Extract the [X, Y] coordinate from the center of the cell holding the provided text.  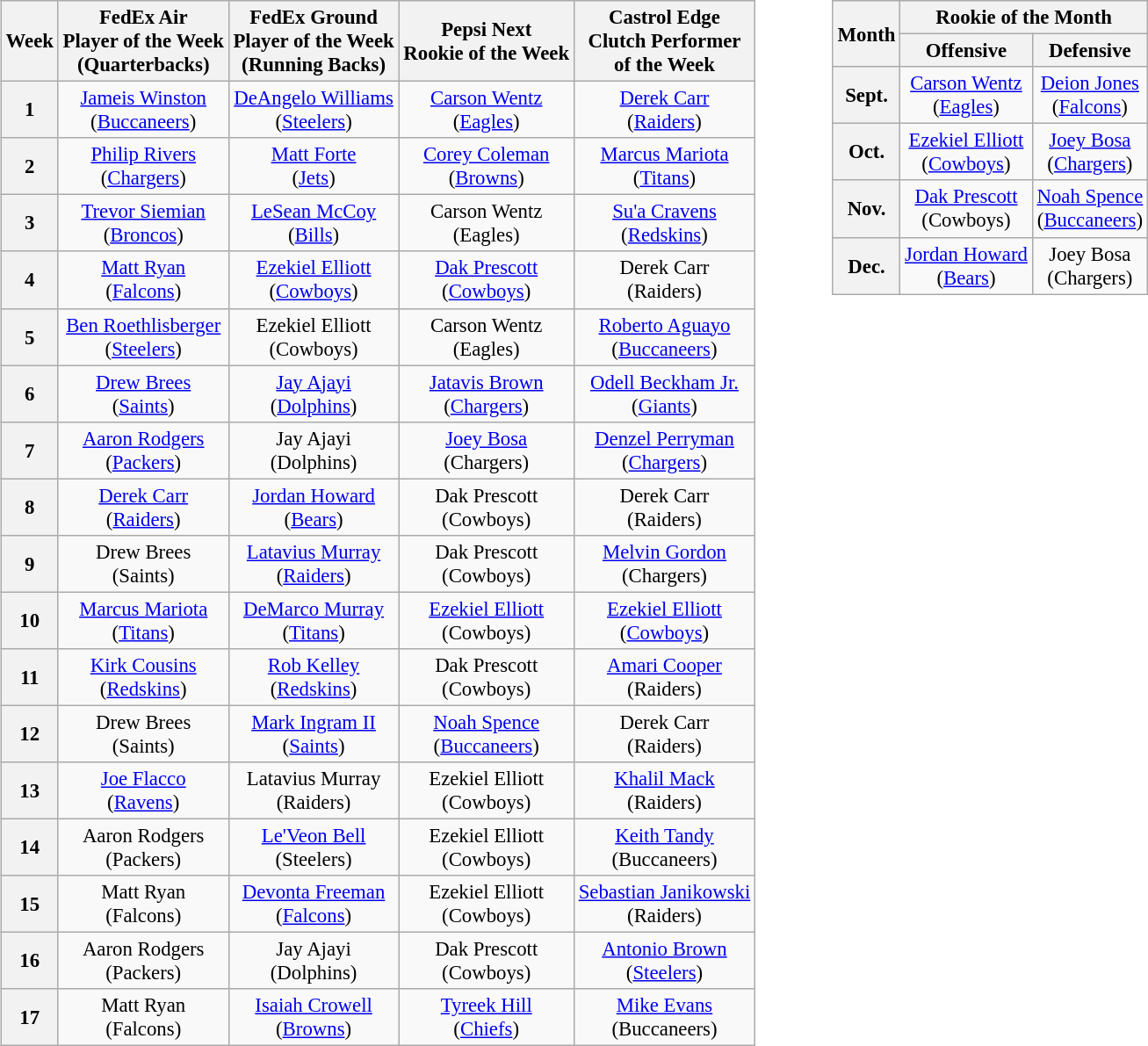
Corey Coleman(Browns) [487, 167]
11 [30, 678]
DeMarco Murray(Titans) [314, 620]
1 [30, 111]
8 [30, 508]
Denzel Perryman(Chargers) [664, 450]
Le'Veon Bell(Steelers) [314, 847]
Castrol EdgeClutch Performerof the Week [664, 41]
Su'a Cravens(Redskins) [664, 223]
7 [30, 450]
Antonio Brown(Steelers) [664, 961]
Mark Ingram II(Saints) [314, 734]
12 [30, 734]
Trevor Siemian(Broncos) [143, 223]
Khalil Mack(Raiders) [664, 790]
Odell Beckham Jr.(Giants) [664, 393]
2 [30, 167]
Amari Cooper(Raiders) [664, 678]
15 [30, 905]
17 [30, 1017]
Defensive [1089, 51]
13 [30, 790]
Mike Evans(Buccaneers) [664, 1017]
Sept. [866, 95]
LeSean McCoy(Bills) [314, 223]
Jatavis Brown(Chargers) [487, 393]
Sebastian Janikowski(Raiders) [664, 905]
Melvin Gordon(Chargers) [664, 564]
4 [30, 279]
Ben Roethlisberger(Steelers) [143, 337]
6 [30, 393]
FedEx AirPlayer of the Week(Quarterbacks) [143, 41]
Offensive [966, 51]
Matt Forte(Jets) [314, 167]
Isaiah Crowell(Browns) [314, 1017]
Keith Tandy(Buccaneers) [664, 847]
Joe Flacco(Ravens) [143, 790]
16 [30, 961]
Nov. [866, 209]
Rookie of the Month [1024, 18]
Month [866, 33]
Pepsi NextRookie of the Week [487, 41]
Dec. [866, 265]
14 [30, 847]
9 [30, 564]
10 [30, 620]
Jameis Winston(Buccaneers) [143, 111]
Philip Rivers(Chargers) [143, 167]
5 [30, 337]
Tyreek Hill(Chiefs) [487, 1017]
3 [30, 223]
Devonta Freeman(Falcons) [314, 905]
Roberto Aguayo(Buccaneers) [664, 337]
DeAngelo Williams(Steelers) [314, 111]
Rob Kelley(Redskins) [314, 678]
FedEx GroundPlayer of the Week(Running Backs) [314, 41]
Oct. [866, 153]
Deion Jones(Falcons) [1089, 95]
Kirk Cousins(Redskins) [143, 678]
Week [30, 41]
